For the text-containing cell, return its midpoint in (X, Y) coordinate format. 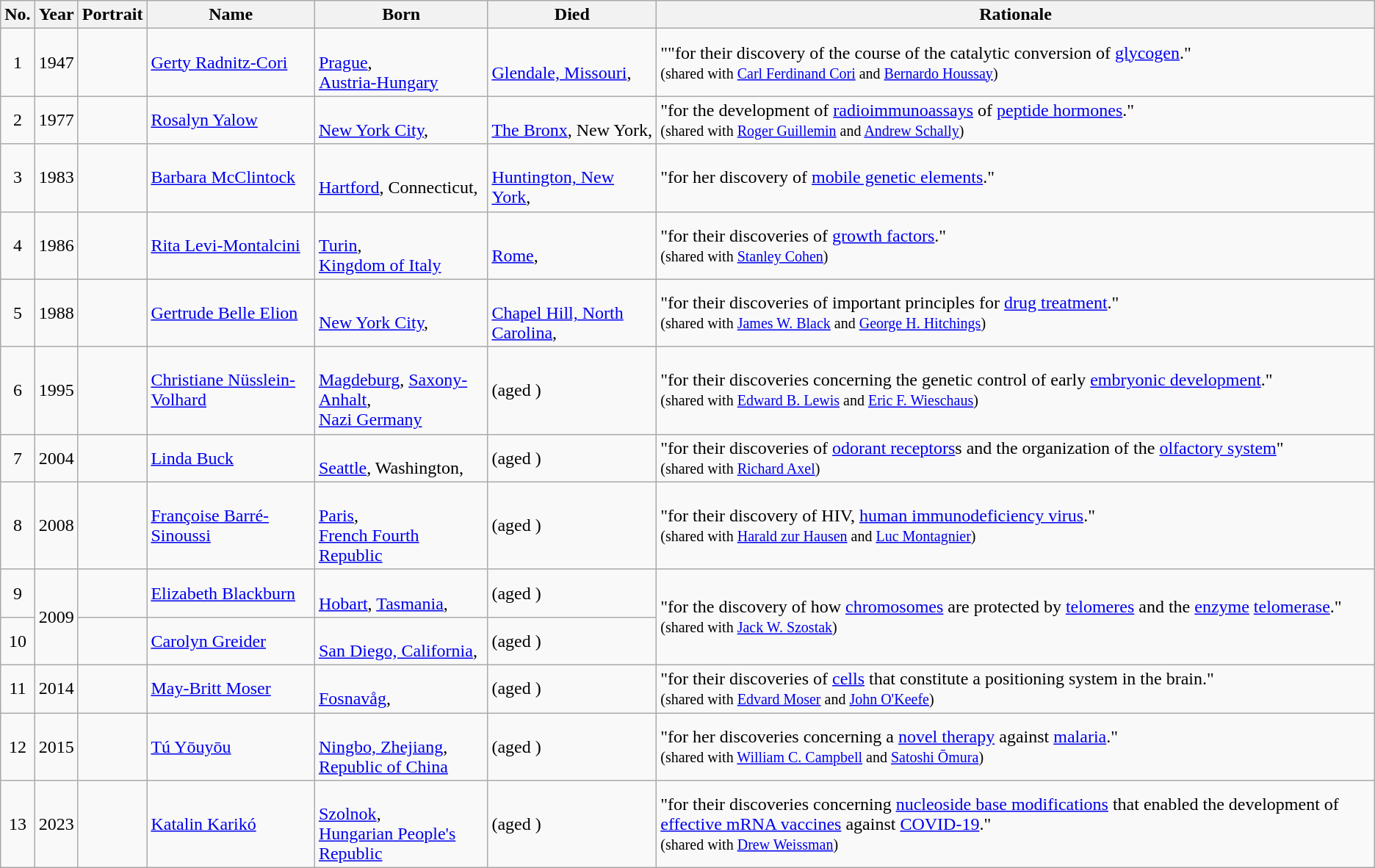
2014 (56, 689)
2008 (56, 526)
Szolnok, Hungarian People's Republic (401, 824)
The Bronx, New York, (572, 120)
"for their discoveries of cells that constitute a positioning system in the brain."(shared with Edvard Moser and John O'Keefe) (1015, 689)
2015 (56, 746)
1995 (56, 391)
"for her discoveries concerning a novel therapy against malaria."(shared with William C. Campbell and Satoshi Ōmura) (1015, 746)
2023 (56, 824)
11 (18, 689)
4 (18, 245)
Rita Levi-Montalcini (231, 245)
1988 (56, 313)
8 (18, 526)
Portrait (112, 15)
Ningbo, Zhejiang, Republic of China (401, 746)
Christiane Nüsslein-Volhard (231, 391)
1986 (56, 245)
"for the development of radioimmunoassays of peptide hormones."(shared with Roger Guillemin and Andrew Schally) (1015, 120)
12 (18, 746)
""for their discovery of the course of the catalytic conversion of glycogen."(shared with Carl Ferdinand Cori and Bernardo Houssay) (1015, 62)
9 (18, 593)
Hartford, Connecticut, (401, 178)
"for her discovery of mobile genetic elements." (1015, 178)
Elizabeth Blackburn (231, 593)
Barbara McClintock (231, 178)
Died (572, 15)
May-Britt Moser (231, 689)
Magdeburg, Saxony-Anhalt, Nazi Germany (401, 391)
2009 (56, 617)
Year (56, 15)
Gertrude Belle Elion (231, 313)
Fosnavåg, (401, 689)
1983 (56, 178)
3 (18, 178)
7 (18, 458)
"for their discoveries of important principles for drug treatment."(shared with James W. Black and George H. Hitchings) (1015, 313)
Gerty Radnitz-Cori (231, 62)
Rosalyn Yalow (231, 120)
1977 (56, 120)
Born (401, 15)
Katalin Karikó (231, 824)
"for their discoveries of odorant receptorss and the organization of the olfactory system"(shared with Richard Axel) (1015, 458)
Rome, (572, 245)
"for the discovery of how chromosomes are protected by telomeres and the enzyme telomerase."(shared with Jack W. Szostak) (1015, 617)
6 (18, 391)
Turin, Kingdom of Italy (401, 245)
Glendale, Missouri, (572, 62)
Prague, Austria-Hungary (401, 62)
2 (18, 120)
Carolyn Greider (231, 640)
"for their discoveries concerning the genetic control of early embryonic development."(shared with Edward B. Lewis and Eric F. Wieschaus) (1015, 391)
Linda Buck (231, 458)
Chapel Hill, North Carolina, (572, 313)
No. (18, 15)
1947 (56, 62)
Françoise Barré-Sinoussi (231, 526)
Tú Yōuyōu (231, 746)
1 (18, 62)
Paris, French Fourth Republic (401, 526)
"for their discovery of HIV, human immunodeficiency virus."(shared with Harald zur Hausen and Luc Montagnier) (1015, 526)
2004 (56, 458)
Hobart, Tasmania, (401, 593)
Rationale (1015, 15)
San Diego, California, (401, 640)
13 (18, 824)
Seattle, Washington, (401, 458)
"for their discoveries of growth factors."(shared with Stanley Cohen) (1015, 245)
Name (231, 15)
5 (18, 313)
10 (18, 640)
Huntington, New York, (572, 178)
